Find where the given text appears and provide that cell's center as [X, Y] coordinate. 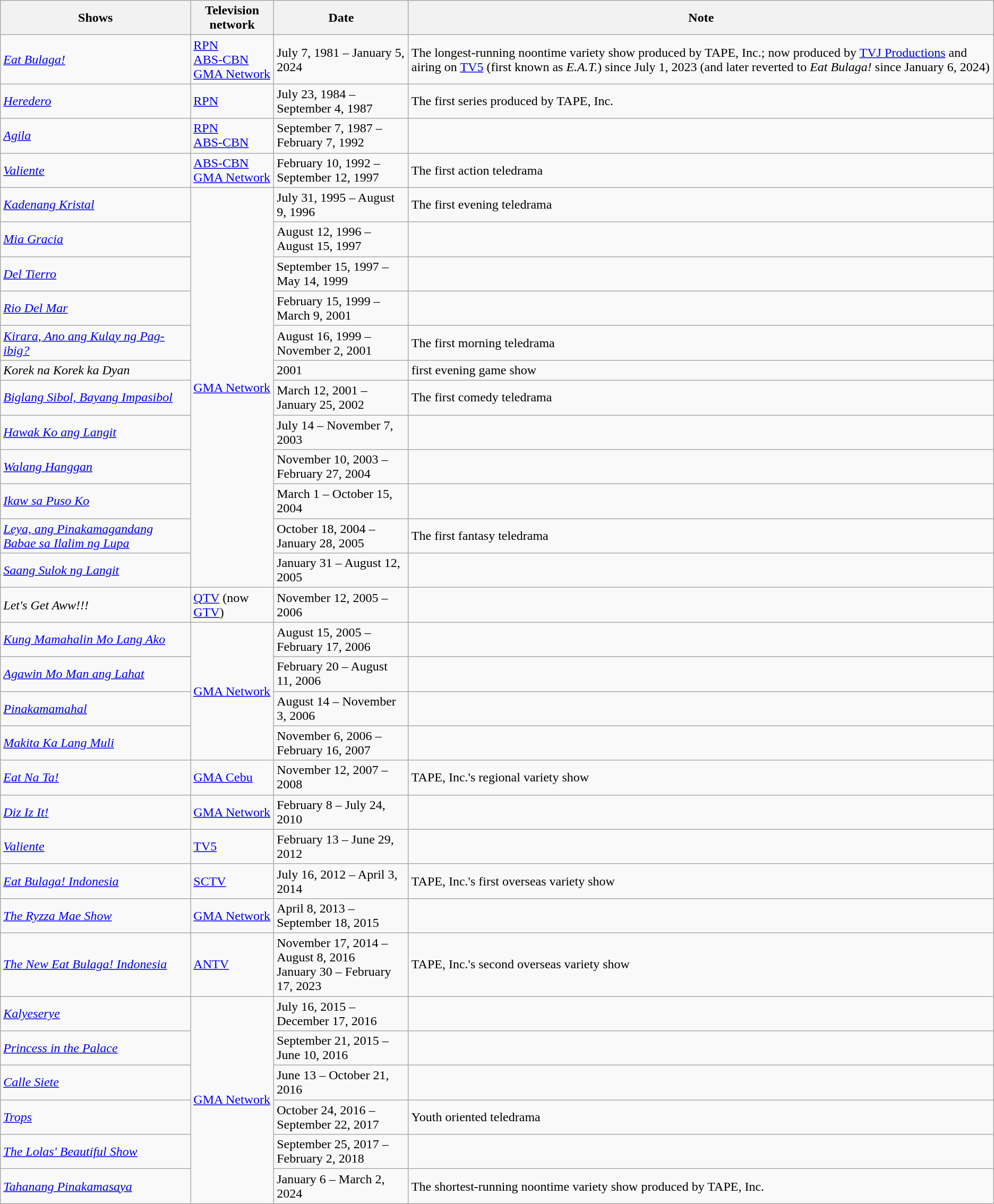
Saang Sulok ng Langit [96, 570]
The shortest-running noontime variety show produced by TAPE, Inc. [701, 1186]
April 8, 2013 – September 18, 2015 [341, 915]
July 23, 1984 – September 4, 1987 [341, 101]
Calle Siete [96, 1083]
January 6 – March 2, 2024 [341, 1186]
Kalyeserye [96, 1013]
September 21, 2015 – June 10, 2016 [341, 1048]
August 14 – November 3, 2006 [341, 708]
The first fantasy teledrama [701, 536]
Eat Bulaga! Indonesia [96, 881]
TAPE, Inc.'s second overseas variety show [701, 964]
Heredero [96, 101]
August 16, 1999 – November 2, 2001 [341, 343]
Hawak Ko ang Langit [96, 432]
Shows [96, 18]
July 7, 1981 – January 5, 2024 [341, 59]
Eat Na Ta! [96, 777]
2001 [341, 370]
Kadenang Kristal [96, 205]
Youth oriented teledrama [701, 1117]
The Lolas' Beautiful Show [96, 1152]
Note [701, 18]
July 16, 2015 – December 17, 2016 [341, 1013]
Date [341, 18]
Eat Bulaga! [96, 59]
September 7, 1987 – February 7, 1992 [341, 136]
The New Eat Bulaga! Indonesia [96, 964]
Ikaw sa Puso Ko [96, 501]
March 12, 2001 – January 25, 2002 [341, 397]
Agawin Mo Man ang Lahat [96, 674]
Kung Mamahalin Mo Lang Ako [96, 639]
Leya, ang Pinakamagandang Babae sa Ilalim ng Lupa [96, 536]
Let's Get Aww!!! [96, 605]
July 31, 1995 – August 9, 1996 [341, 205]
Tahanang Pinakamasaya [96, 1186]
first evening game show [701, 370]
February 13 – June 29, 2012 [341, 846]
The first morning teledrama [701, 343]
Walang Hanggan [96, 467]
Princess in the Palace [96, 1048]
The first comedy teledrama [701, 397]
November 12, 2007 – 2008 [341, 777]
Del Tierro [96, 274]
SCTV [233, 881]
ANTV [233, 964]
October 18, 2004 – January 28, 2005 [341, 536]
August 15, 2005 – February 17, 2006 [341, 639]
July 16, 2012 – April 3, 2014 [341, 881]
RPNABS-CBNGMA Network [233, 59]
RPNABS-CBN [233, 136]
November 12, 2005 – 2006 [341, 605]
November 6, 2006 – February 16, 2007 [341, 743]
Diz Iz It! [96, 812]
September 25, 2017 – February 2, 2018 [341, 1152]
January 31 – August 12, 2005 [341, 570]
February 15, 1999 – March 9, 2001 [341, 308]
Makita Ka Lang Muli [96, 743]
The first action teledrama [701, 170]
Agila [96, 136]
QTV (now GTV) [233, 605]
September 15, 1997 – May 14, 1999 [341, 274]
Kirara, Ano ang Kulay ng Pag-ibig? [96, 343]
TAPE, Inc.'s regional variety show [701, 777]
October 24, 2016 – September 22, 2017 [341, 1117]
Korek na Korek ka Dyan [96, 370]
ABS-CBNGMA Network [233, 170]
GMA Cebu [233, 777]
Pinakamamahal [96, 708]
Biglang Sibol, Bayang Impasibol [96, 397]
June 13 – October 21, 2016 [341, 1083]
July 14 – November 7, 2003 [341, 432]
February 10, 1992 – September 12, 1997 [341, 170]
February 20 – August 11, 2006 [341, 674]
August 12, 1996 – August 15, 1997 [341, 239]
Trops [96, 1117]
February 8 – July 24, 2010 [341, 812]
RPN [233, 101]
The first evening teledrama [701, 205]
November 10, 2003 – February 27, 2004 [341, 467]
November 17, 2014 – August 8, 2016 January 30 – February 17, 2023 [341, 964]
The first series produced by TAPE, Inc. [701, 101]
TAPE, Inc.'s first overseas variety show [701, 881]
TV5 [233, 846]
March 1 – October 15, 2004 [341, 501]
Television network [233, 18]
Mia Gracia [96, 239]
Rio Del Mar [96, 308]
The Ryzza Mae Show [96, 915]
